Search for the cell housing the specified text and yield its (x, y) center coordinate. 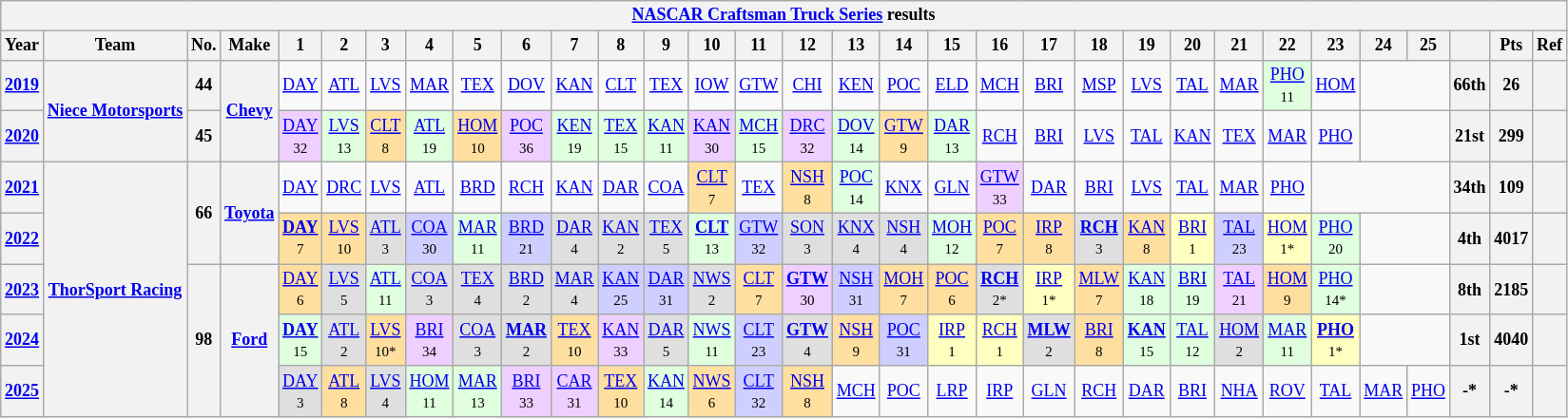
Niece Motorsports (114, 110)
13 (856, 46)
KAN2 (621, 238)
IRP8 (1049, 238)
COA30 (430, 238)
KEN19 (574, 137)
NSH31 (856, 290)
ATL11 (385, 290)
6 (527, 46)
4 (430, 46)
DAR31 (667, 290)
ATL3 (385, 238)
KAN8 (1147, 238)
NWS11 (711, 340)
CLT8 (385, 137)
BRI34 (430, 340)
PHO20 (1335, 238)
4040 (1512, 340)
MAR4 (574, 290)
BRI8 (1099, 340)
4017 (1512, 238)
2022 (23, 238)
1 (300, 46)
KAN25 (621, 290)
DAR5 (667, 340)
DAY32 (300, 137)
GTW (759, 85)
2020 (23, 137)
BRD21 (527, 238)
HOM11 (430, 391)
HOM2 (1240, 340)
NSH4 (903, 238)
DRC32 (808, 137)
NSH9 (856, 340)
22 (1287, 46)
7 (574, 46)
2185 (1512, 290)
GTW9 (903, 137)
MLW7 (1099, 290)
CAR31 (574, 391)
RCH3 (1099, 238)
KEN (856, 85)
98 (203, 340)
TEX5 (667, 238)
IRP1 (953, 340)
GTW32 (759, 238)
KNX4 (856, 238)
IOW (711, 85)
23 (1335, 46)
GTW33 (999, 187)
Ford (249, 340)
10 (711, 46)
GTW30 (808, 290)
SON3 (808, 238)
Make (249, 46)
MCH15 (759, 137)
1st (1470, 340)
CLT23 (759, 340)
Team (114, 46)
44 (203, 85)
ThorSport Racing (114, 289)
21st (1470, 137)
HOM10 (477, 137)
DOV (527, 85)
25 (1428, 46)
POC7 (999, 238)
26 (1512, 85)
4th (1470, 238)
KAN15 (1147, 340)
MOH7 (903, 290)
BRD2 (527, 290)
KNX (903, 187)
16 (999, 46)
KAN14 (667, 391)
LVS10 (344, 238)
POC36 (527, 137)
POC14 (856, 187)
BRD (477, 187)
TAL23 (1240, 238)
299 (1512, 137)
9 (667, 46)
HOM (1335, 85)
TEX4 (477, 290)
8th (1470, 290)
66th (1470, 85)
DRC (344, 187)
MAR13 (477, 391)
GTW4 (808, 340)
NWS6 (711, 391)
ATL19 (430, 137)
LRP (953, 391)
2024 (23, 340)
2021 (23, 187)
CLT13 (711, 238)
15 (953, 46)
24 (1384, 46)
PHO11 (1287, 85)
14 (903, 46)
DAY6 (300, 290)
RCH1 (999, 340)
No. (203, 46)
NHA (1240, 391)
2 (344, 46)
BRI33 (527, 391)
20 (1192, 46)
KAN11 (667, 137)
CLT (621, 85)
Year (23, 46)
DAR13 (953, 137)
DAR4 (574, 238)
66 (203, 213)
MLW2 (1049, 340)
MAR2 (527, 340)
DAY7 (300, 238)
DOV14 (856, 137)
19 (1147, 46)
CHI (808, 85)
RCH2* (999, 290)
109 (1512, 187)
ROV (1287, 391)
8 (621, 46)
21 (1240, 46)
Pts (1512, 46)
MOH12 (953, 238)
KAN18 (1147, 290)
TAL21 (1240, 290)
BRI1 (1192, 238)
NWS2 (711, 290)
18 (1099, 46)
POC31 (903, 340)
3 (385, 46)
ELD (953, 85)
ATL8 (344, 391)
Toyota (249, 213)
CLT32 (759, 391)
PHO14* (1335, 290)
2023 (23, 290)
45 (203, 137)
HOM9 (1287, 290)
Ref (1550, 46)
5 (477, 46)
POC6 (953, 290)
DAY3 (300, 391)
HOM1* (1287, 238)
LVS4 (385, 391)
12 (808, 46)
11 (759, 46)
TEX15 (621, 137)
17 (1049, 46)
COA (667, 187)
DAY15 (300, 340)
IRP1* (1049, 290)
Chevy (249, 110)
LVS5 (344, 290)
2019 (23, 85)
KAN30 (711, 137)
LVS10* (385, 340)
ATL2 (344, 340)
LVS13 (344, 137)
BRI19 (1192, 290)
NASCAR Craftsman Truck Series results (784, 15)
34th (1470, 187)
MSP (1099, 85)
TAL12 (1192, 340)
IRP (999, 391)
2025 (23, 391)
KAN33 (621, 340)
PHO1* (1335, 340)
